Return the [X, Y] coordinate for the center point of the cell that contains the specified text.  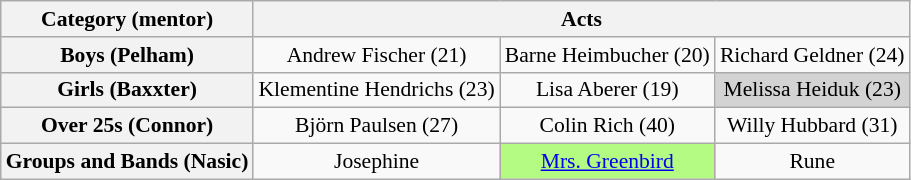
Melissa Heiduk (23) [812, 90]
Lisa Aberer (19) [608, 90]
Category (mentor) [128, 19]
Björn Paulsen (27) [376, 126]
Richard Geldner (24) [812, 55]
Groups and Bands (Nasic) [128, 162]
Colin Rich (40) [608, 126]
Girls (Baxxter) [128, 90]
Josephine [376, 162]
Boys (Pelham) [128, 55]
Mrs. Greenbird [608, 162]
Over 25s (Connor) [128, 126]
Barne Heimbucher (20) [608, 55]
Willy Hubbard (31) [812, 126]
Andrew Fischer (21) [376, 55]
Rune [812, 162]
Klementine Hendrichs (23) [376, 90]
Acts [581, 19]
